Return the (X, Y) coordinate for the center point of the cell that contains the specified text.  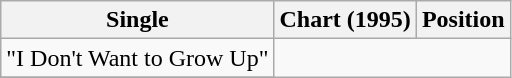
Single (138, 20)
Chart (1995) (345, 20)
Position (463, 20)
"I Don't Want to Grow Up" (138, 58)
